Provide the [X, Y] coordinate of the cell's center where the given text is located.  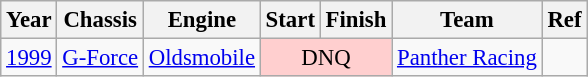
1999 [29, 58]
Finish [356, 20]
Chassis [100, 20]
Panther Racing [467, 58]
Start [290, 20]
G-Force [100, 58]
Ref [564, 20]
Year [29, 20]
Team [467, 20]
Engine [202, 20]
Oldsmobile [202, 58]
DNQ [326, 58]
